Detect which cell encompasses the target text, then output its (x, y) center coordinate. 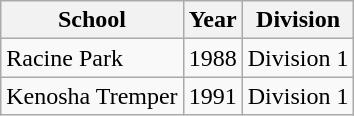
School (92, 20)
Year (212, 20)
Racine Park (92, 58)
Kenosha Tremper (92, 96)
1988 (212, 58)
Division (298, 20)
1991 (212, 96)
